Pinpoint the cell where the given text exists, returning its (X, Y) midpoint coordinate. 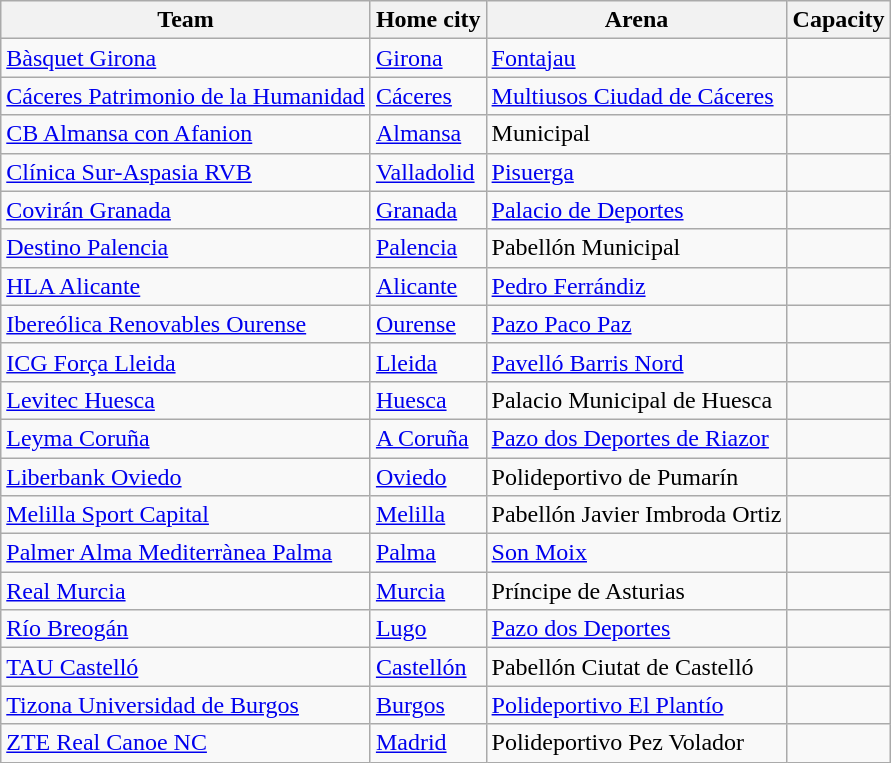
Río Breogán (186, 629)
Palmer Alma Mediterrànea Palma (186, 553)
ICG Força Lleida (186, 362)
Pisuerga (636, 172)
ZTE Real Canoe NC (186, 743)
Palma (428, 553)
Polideportivo de Pumarín (636, 477)
Granada (428, 210)
Lugo (428, 629)
Almansa (428, 134)
Palacio Municipal de Huesca (636, 400)
A Coruña (428, 438)
Cáceres Patrimonio de la Humanidad (186, 96)
Melilla Sport Capital (186, 515)
Ourense (428, 324)
Liberbank Oviedo (186, 477)
Pazo dos Deportes de Riazor (636, 438)
Melilla (428, 515)
Pazo Paco Paz (636, 324)
Pazo dos Deportes (636, 629)
Madrid (428, 743)
Valladolid (428, 172)
Pabellón Ciutat de Castelló (636, 667)
HLA Alicante (186, 286)
Capacity (838, 20)
Team (186, 20)
Levitec Huesca (186, 400)
Home city (428, 20)
Ibereólica Renovables Ourense (186, 324)
Burgos (428, 705)
Príncipe de Asturias (636, 591)
Alicante (428, 286)
Oviedo (428, 477)
Arena (636, 20)
Pavelló Barris Nord (636, 362)
Multiusos Ciudad de Cáceres (636, 96)
Polideportivo Pez Volador (636, 743)
Covirán Granada (186, 210)
Palencia (428, 248)
Son Moix (636, 553)
Tizona Universidad de Burgos (186, 705)
Destino Palencia (186, 248)
Lleida (428, 362)
Real Murcia (186, 591)
Murcia (428, 591)
Fontajau (636, 58)
Clínica Sur-Aspasia RVB (186, 172)
Cáceres (428, 96)
Pabellón Municipal (636, 248)
Municipal (636, 134)
TAU Castelló (186, 667)
Bàsquet Girona (186, 58)
Polideportivo El Plantío (636, 705)
CB Almansa con Afanion (186, 134)
Pedro Ferrándiz (636, 286)
Leyma Coruña (186, 438)
Girona (428, 58)
Huesca (428, 400)
Pabellón Javier Imbroda Ortiz (636, 515)
Palacio de Deportes (636, 210)
Castellón (428, 667)
